Output the (X, Y) coordinate of the center of the cell containing the given text.  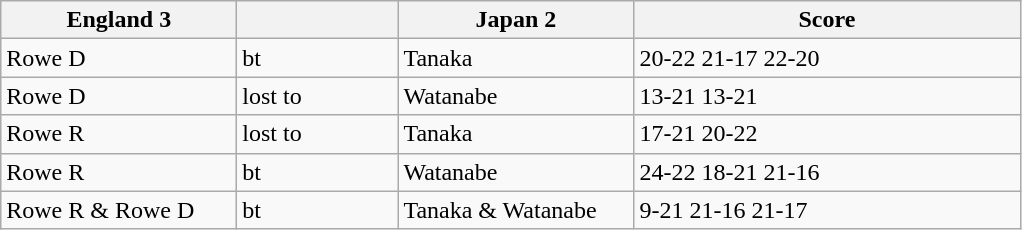
England 3 (119, 20)
Tanaka & Watanabe (516, 210)
Japan 2 (516, 20)
13-21 13-21 (827, 96)
24-22 18-21 21-16 (827, 172)
Rowe R & Rowe D (119, 210)
Score (827, 20)
9-21 21-16 21-17 (827, 210)
17-21 20-22 (827, 134)
20-22 21-17 22-20 (827, 58)
